Detect which cell encompasses the target text, then output its [x, y] center coordinate. 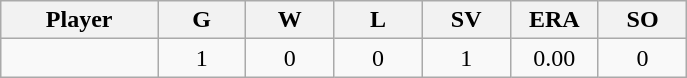
G [202, 20]
ERA [554, 20]
W [290, 20]
L [378, 20]
0.00 [554, 58]
SV [466, 20]
Player [80, 20]
SO [642, 20]
